Find where the given text appears and provide that cell's center as [X, Y] coordinate. 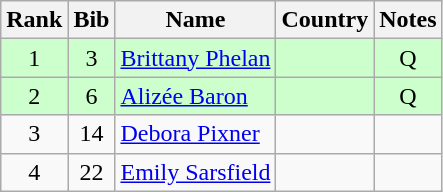
Rank [34, 20]
Country [325, 20]
2 [34, 96]
1 [34, 58]
22 [92, 172]
Emily Sarsfield [196, 172]
14 [92, 134]
Debora Pixner [196, 134]
6 [92, 96]
Name [196, 20]
Bib [92, 20]
Brittany Phelan [196, 58]
Alizée Baron [196, 96]
Notes [408, 20]
4 [34, 172]
